Detect which cell encompasses the target text, then output its [X, Y] center coordinate. 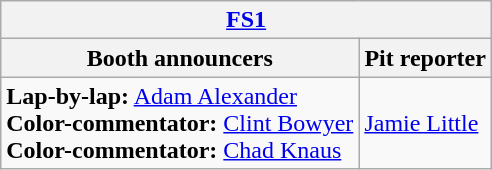
Booth announcers [180, 58]
FS1 [246, 20]
Pit reporter [426, 58]
Jamie Little [426, 123]
Lap-by-lap: Adam AlexanderColor-commentator: Clint BowyerColor-commentator: Chad Knaus [180, 123]
